Detect which cell encompasses the target text, then output its (X, Y) center coordinate. 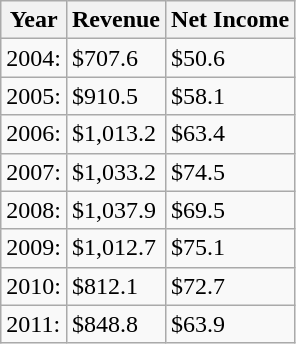
$812.1 (116, 286)
2010: (34, 286)
$63.4 (230, 134)
Year (34, 20)
2006: (34, 134)
$58.1 (230, 96)
Revenue (116, 20)
$1,037.9 (116, 210)
$910.5 (116, 96)
$72.7 (230, 286)
$1,013.2 (116, 134)
$50.6 (230, 58)
$707.6 (116, 58)
2011: (34, 324)
2008: (34, 210)
$74.5 (230, 172)
$75.1 (230, 248)
2004: (34, 58)
$69.5 (230, 210)
$1,012.7 (116, 248)
2007: (34, 172)
$848.8 (116, 324)
2009: (34, 248)
$1,033.2 (116, 172)
Net Income (230, 20)
$63.9 (230, 324)
2005: (34, 96)
